Provide the [X, Y] coordinate of the cell's center where the given text is located.  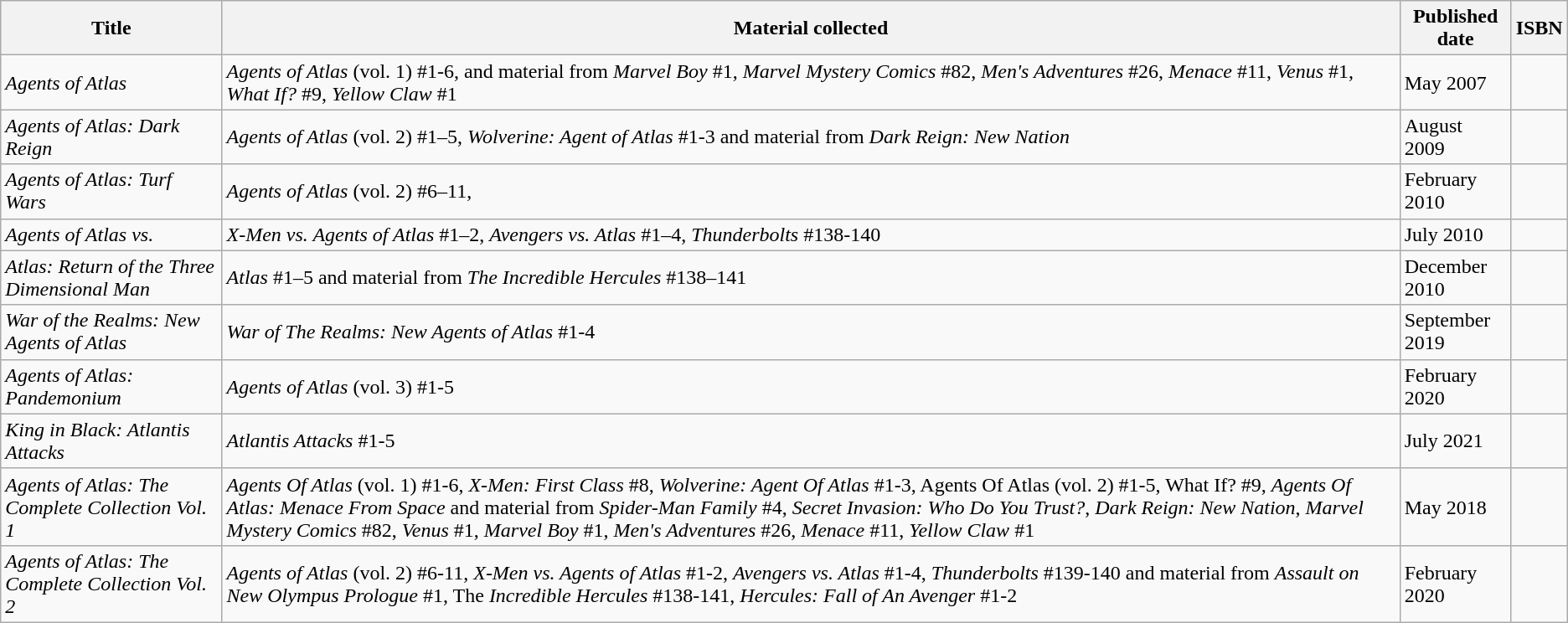
Agents of Atlas: Dark Reign [111, 137]
August 2009 [1456, 137]
ISBN [1540, 28]
Agents of Atlas: Turf Wars [111, 191]
Agents of Atlas (vol. 2) #1–5, Wolverine: Agent of Atlas #1-3 and material from Dark Reign: New Nation [811, 137]
Title [111, 28]
Agents of Atlas (vol. 3) #1-5 [811, 387]
Agents of Atlas (vol. 2) #6–11, [811, 191]
Atlantis Attacks #1-5 [811, 440]
July 2021 [1456, 440]
December 2010 [1456, 278]
May 2007 [1456, 82]
Atlas #1–5 and material from The Incredible Hercules #138–141 [811, 278]
War of The Realms: New Agents of Atlas #1-4 [811, 332]
Published date [1456, 28]
February 2010 [1456, 191]
July 2010 [1456, 234]
X-Men vs. Agents of Atlas #1–2, Avengers vs. Atlas #1–4, Thunderbolts #138-140 [811, 234]
Agents of Atlas: The Complete Collection Vol. 1 [111, 507]
Atlas: Return of the Three Dimensional Man [111, 278]
Material collected [811, 28]
Agents of Atlas: Pandemonium [111, 387]
September 2019 [1456, 332]
May 2018 [1456, 507]
Agents of Atlas vs. [111, 234]
Agents of Atlas [111, 82]
King in Black: Atlantis Attacks [111, 440]
Agents of Atlas: The Complete Collection Vol. 2 [111, 584]
War of the Realms: New Agents of Atlas [111, 332]
